Return the (X, Y) coordinate for the center point of the cell that contains the specified text.  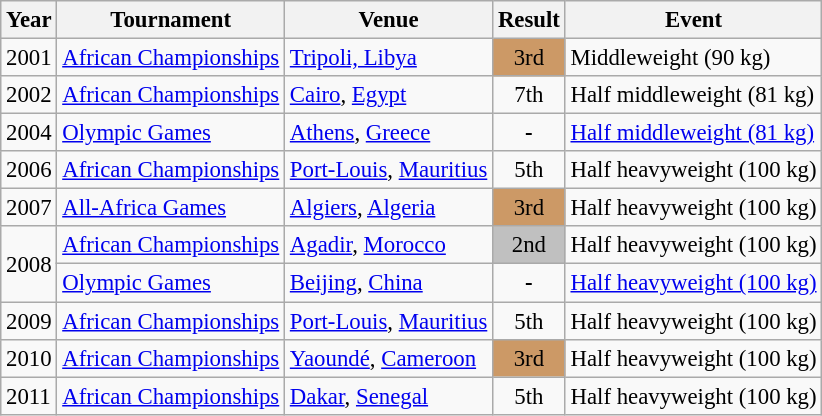
Tripoli, Libya (389, 58)
Cairo, Egypt (389, 95)
Event (694, 20)
Agadir, Morocco (389, 245)
2009 (29, 321)
Middleweight (90 kg) (694, 58)
2011 (29, 396)
2006 (29, 170)
2004 (29, 133)
2002 (29, 95)
Year (29, 20)
2007 (29, 208)
Algiers, Algeria (389, 208)
Dakar, Senegal (389, 396)
Athens, Greece (389, 133)
2008 (29, 264)
7th (530, 95)
Result (530, 20)
2010 (29, 358)
All-Africa Games (171, 208)
Tournament (171, 20)
Venue (389, 20)
2nd (530, 245)
Beijing, China (389, 283)
Yaoundé, Cameroon (389, 358)
2001 (29, 58)
